Identify which cell holds the provided text, then report its (X, Y) central coordinate. 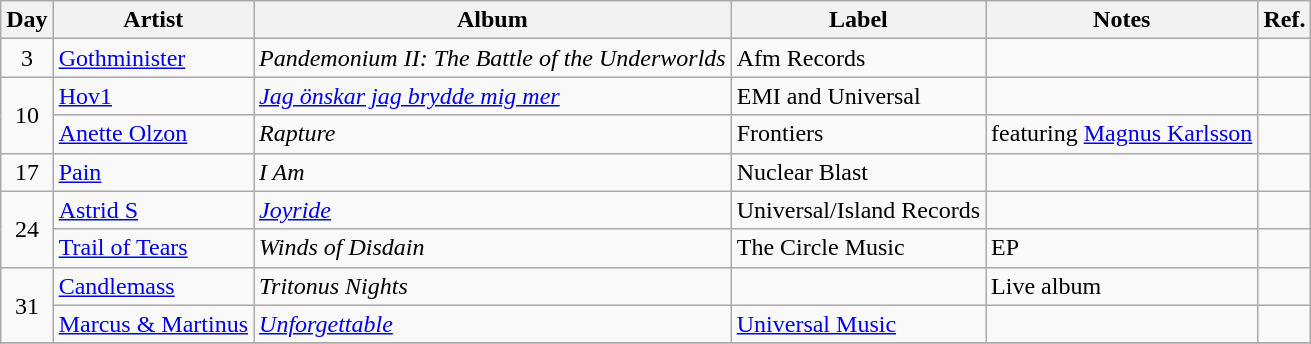
Artist (153, 20)
Label (858, 20)
The Circle Music (858, 248)
Winds of Disdain (493, 248)
Hov1 (153, 96)
Anette Olzon (153, 134)
Frontiers (858, 134)
featuring Magnus Karlsson (1122, 134)
I Am (493, 172)
Universal/Island Records (858, 210)
17 (27, 172)
Unforgettable (493, 324)
Joyride (493, 210)
Rapture (493, 134)
31 (27, 305)
EP (1122, 248)
Pain (153, 172)
Pandemonium II: The Battle of the Underworlds (493, 58)
Tritonus Nights (493, 286)
Album (493, 20)
EMI and Universal (858, 96)
Afm Records (858, 58)
Universal Music (858, 324)
Nuclear Blast (858, 172)
Day (27, 20)
Candlemass (153, 286)
Astrid S (153, 210)
Marcus & Martinus (153, 324)
Live album (1122, 286)
Gothminister (153, 58)
10 (27, 115)
Jag önskar jag brydde mig mer (493, 96)
Ref. (1284, 20)
3 (27, 58)
Trail of Tears (153, 248)
24 (27, 229)
Notes (1122, 20)
